Scan for the cell matching the given text and deliver its [X, Y] coordinate at center. 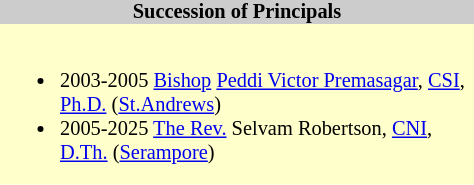
Succession of Principals [237, 12]
2003-2005 Bishop Peddi Victor Premasagar, CSI, Ph.D. (St.Andrews)2005-2025 The Rev. Selvam Robertson, CNI, D.Th. (Serampore) [237, 104]
